Find where the given text appears and provide that cell's center as (X, Y) coordinate. 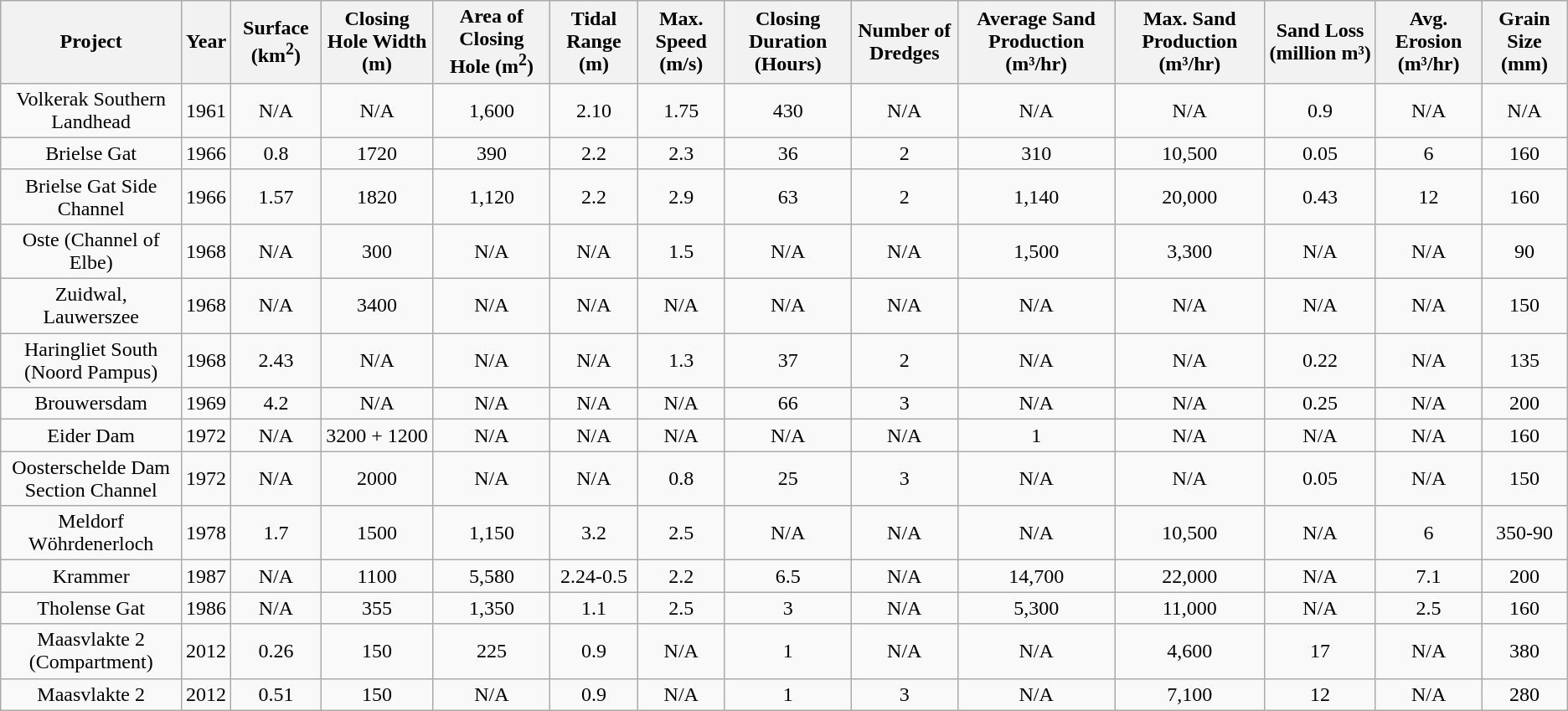
1,350 (492, 608)
280 (1524, 694)
0.43 (1320, 196)
Maasvlakte 2 (91, 694)
1,500 (1035, 251)
2.24-0.5 (594, 576)
11,000 (1189, 608)
Number of Dredges (905, 42)
135 (1524, 360)
1720 (377, 153)
1986 (206, 608)
4.2 (276, 404)
0.25 (1320, 404)
17 (1320, 652)
1961 (206, 111)
1978 (206, 533)
1,150 (492, 533)
Tidal Range (m) (594, 42)
1820 (377, 196)
2.9 (681, 196)
310 (1035, 153)
2.10 (594, 111)
4,600 (1189, 652)
5,300 (1035, 608)
66 (787, 404)
Krammer (91, 576)
0.22 (1320, 360)
1500 (377, 533)
14,700 (1035, 576)
1,120 (492, 196)
2.3 (681, 153)
7,100 (1189, 694)
Oosterschelde Dam Section Channel (91, 479)
350-90 (1524, 533)
Brouwersdam (91, 404)
Project (91, 42)
22,000 (1189, 576)
Year (206, 42)
Surface (km2) (276, 42)
37 (787, 360)
3200 + 1200 (377, 435)
7.1 (1429, 576)
1100 (377, 576)
Meldorf Wöhrdenerloch (91, 533)
Zuidwal, Lauwerszee (91, 307)
Avg. Erosion (m³/hr) (1429, 42)
2000 (377, 479)
3.2 (594, 533)
0.26 (276, 652)
2.43 (276, 360)
20,000 (1189, 196)
Sand Loss (million m³) (1320, 42)
1.3 (681, 360)
390 (492, 153)
355 (377, 608)
36 (787, 153)
0.51 (276, 694)
Maasvlakte 2 (Compartment) (91, 652)
1.75 (681, 111)
25 (787, 479)
300 (377, 251)
1.57 (276, 196)
1969 (206, 404)
1,600 (492, 111)
225 (492, 652)
430 (787, 111)
Oste (Channel of Elbe) (91, 251)
Tholense Gat (91, 608)
Area of Closing Hole (m2) (492, 42)
1.7 (276, 533)
1.5 (681, 251)
3400 (377, 307)
Brielse Gat (91, 153)
380 (1524, 652)
Closing Duration (Hours) (787, 42)
Volkerak Southern Landhead (91, 111)
63 (787, 196)
Closing Hole Width (m) (377, 42)
Max. Sand Production (m³/hr) (1189, 42)
Grain Size (mm) (1524, 42)
Max. Speed (m/s) (681, 42)
Average Sand Production (m³/hr) (1035, 42)
6.5 (787, 576)
5,580 (492, 576)
1.1 (594, 608)
3,300 (1189, 251)
Brielse Gat Side Channel (91, 196)
1,140 (1035, 196)
Haringliet South (Noord Pampus) (91, 360)
1987 (206, 576)
Eider Dam (91, 435)
90 (1524, 251)
